Scan for the cell matching the given text and deliver its (X, Y) coordinate at center. 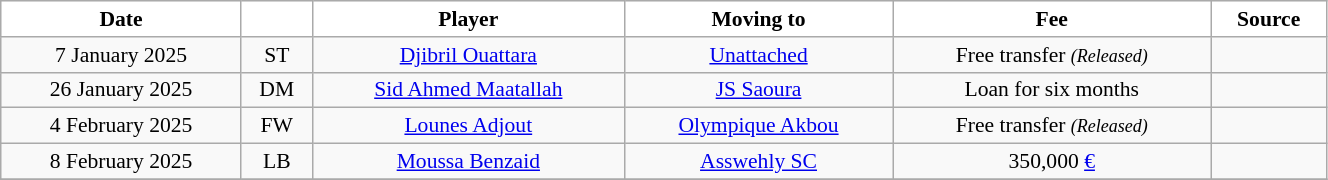
7 January 2025 (122, 55)
Moving to (759, 19)
Djibril Ouattara (468, 55)
350,000 € (1052, 162)
26 January 2025 (122, 90)
DM (276, 90)
Lounes Adjout (468, 126)
Player (468, 19)
Source (1269, 19)
FW (276, 126)
4 February 2025 (122, 126)
Asswehly SC (759, 162)
8 February 2025 (122, 162)
Moussa Benzaid (468, 162)
LB (276, 162)
Olympique Akbou (759, 126)
Fee (1052, 19)
Loan for six months (1052, 90)
JS Saoura (759, 90)
Unattached (759, 55)
ST (276, 55)
Date (122, 19)
Sid Ahmed Maatallah (468, 90)
